Find where the given text appears and provide that cell's center as [x, y] coordinate. 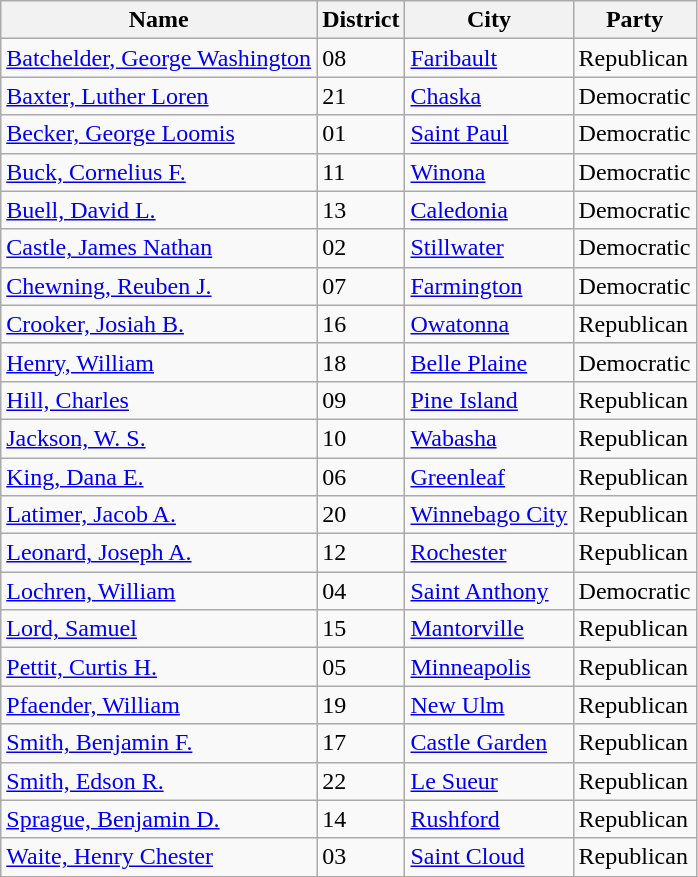
Caledonia [489, 210]
08 [361, 58]
16 [361, 324]
13 [361, 210]
21 [361, 96]
19 [361, 705]
Pine Island [489, 400]
01 [361, 134]
Buell, David L. [159, 210]
14 [361, 819]
Saint Cloud [489, 857]
20 [361, 515]
Mantorville [489, 629]
Smith, Edson R. [159, 781]
15 [361, 629]
Faribault [489, 58]
City [489, 20]
06 [361, 477]
05 [361, 667]
Greenleaf [489, 477]
22 [361, 781]
King, Dana E. [159, 477]
Stillwater [489, 248]
Le Sueur [489, 781]
Chaska [489, 96]
Sprague, Benjamin D. [159, 819]
Minneapolis [489, 667]
Latimer, Jacob A. [159, 515]
12 [361, 553]
10 [361, 438]
District [361, 20]
Batchelder, George Washington [159, 58]
Saint Paul [489, 134]
04 [361, 591]
Henry, William [159, 362]
Pfaender, William [159, 705]
Hill, Charles [159, 400]
09 [361, 400]
17 [361, 743]
Buck, Cornelius F. [159, 172]
Owatonna [489, 324]
Rushford [489, 819]
Name [159, 20]
02 [361, 248]
Baxter, Luther Loren [159, 96]
Winona [489, 172]
Saint Anthony [489, 591]
New Ulm [489, 705]
Becker, George Loomis [159, 134]
Castle, James Nathan [159, 248]
18 [361, 362]
03 [361, 857]
Lochren, William [159, 591]
11 [361, 172]
Rochester [489, 553]
Waite, Henry Chester [159, 857]
Lord, Samuel [159, 629]
Smith, Benjamin F. [159, 743]
Pettit, Curtis H. [159, 667]
Chewning, Reuben J. [159, 286]
Party [634, 20]
Wabasha [489, 438]
Crooker, Josiah B. [159, 324]
Farmington [489, 286]
Winnebago City [489, 515]
Jackson, W. S. [159, 438]
Leonard, Joseph A. [159, 553]
Belle Plaine [489, 362]
Castle Garden [489, 743]
07 [361, 286]
